Find where the given text appears and provide that cell's center as (X, Y) coordinate. 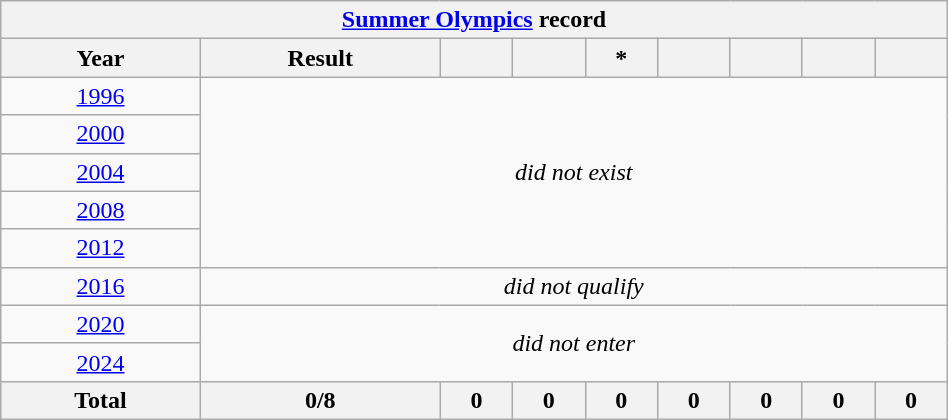
Result (320, 58)
did not qualify (574, 286)
2012 (101, 248)
Summer Olympics record (474, 20)
2004 (101, 172)
* (621, 58)
did not enter (574, 343)
2016 (101, 286)
Year (101, 58)
Total (101, 400)
2024 (101, 362)
0/8 (320, 400)
2000 (101, 134)
2020 (101, 324)
did not exist (574, 172)
2008 (101, 210)
1996 (101, 96)
